Pinpoint the cell where the given text exists, returning its [x, y] midpoint coordinate. 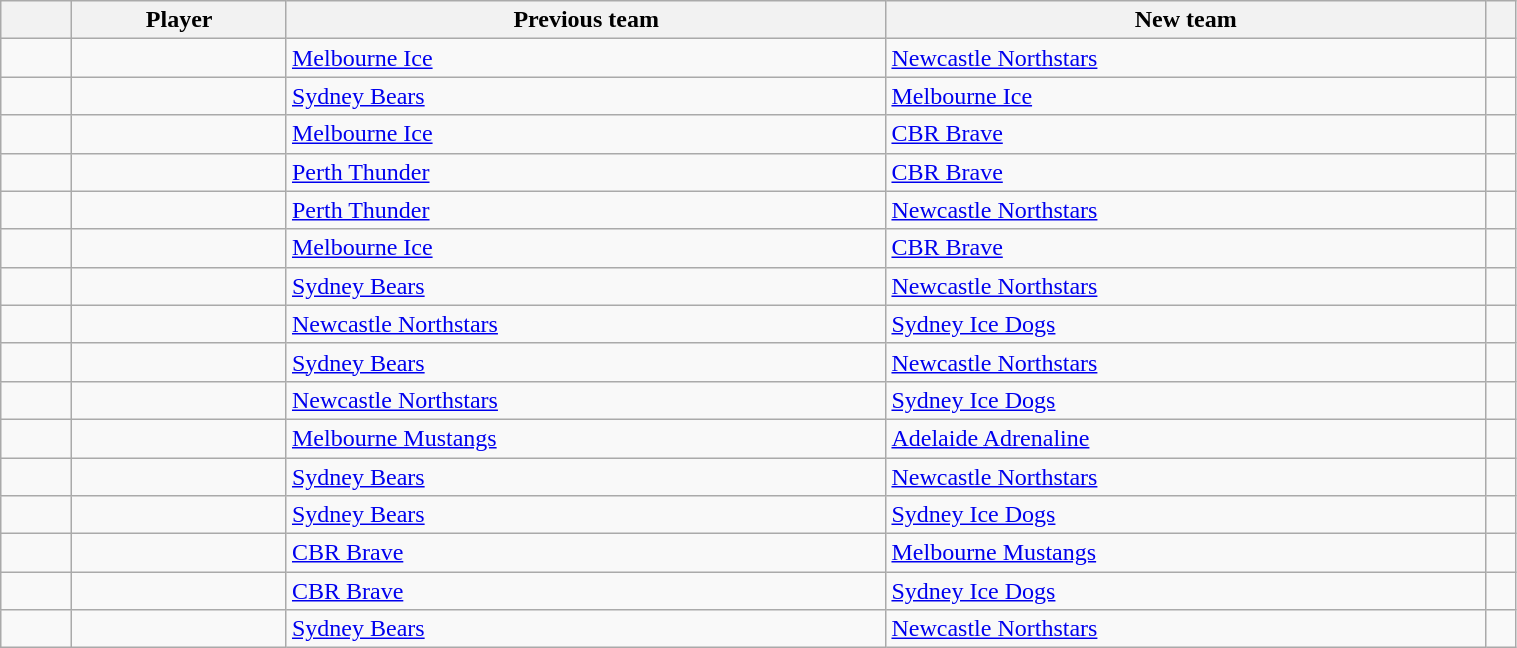
Adelaide Adrenaline [1186, 438]
Previous team [586, 20]
New team [1186, 20]
Player [180, 20]
